Locate the cell with the specified text and output its (x, y) center coordinate. 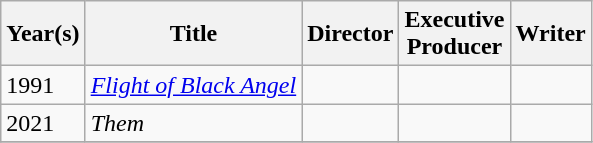
1991 (43, 85)
Year(s) (43, 34)
Flight of Black Angel (194, 85)
2021 (43, 123)
Title (194, 34)
Writer (550, 34)
Director (350, 34)
ExecutiveProducer (454, 34)
Them (194, 123)
